Provide the [x, y] coordinate of the cell's center where the given text is located.  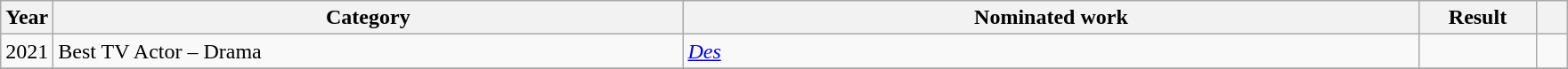
2021 [27, 51]
Des [1051, 51]
Category [369, 18]
Year [27, 18]
Nominated work [1051, 18]
Best TV Actor – Drama [369, 51]
Result [1478, 18]
